Locate the cell with the specified text and output its (x, y) center coordinate. 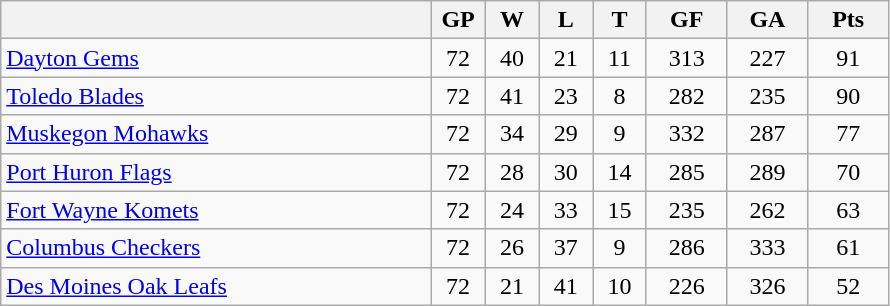
326 (768, 286)
Toledo Blades (216, 96)
23 (566, 96)
226 (686, 286)
91 (848, 58)
77 (848, 134)
Port Huron Flags (216, 172)
52 (848, 286)
Muskegon Mohawks (216, 134)
L (566, 20)
313 (686, 58)
GF (686, 20)
Columbus Checkers (216, 248)
33 (566, 210)
Dayton Gems (216, 58)
30 (566, 172)
W (512, 20)
332 (686, 134)
24 (512, 210)
8 (620, 96)
Pts (848, 20)
285 (686, 172)
227 (768, 58)
289 (768, 172)
15 (620, 210)
10 (620, 286)
11 (620, 58)
63 (848, 210)
28 (512, 172)
262 (768, 210)
333 (768, 248)
29 (566, 134)
14 (620, 172)
61 (848, 248)
287 (768, 134)
GA (768, 20)
34 (512, 134)
26 (512, 248)
GP (458, 20)
282 (686, 96)
37 (566, 248)
90 (848, 96)
40 (512, 58)
70 (848, 172)
T (620, 20)
286 (686, 248)
Des Moines Oak Leafs (216, 286)
Fort Wayne Komets (216, 210)
